Return (x, y) of the center of cell containing provided text 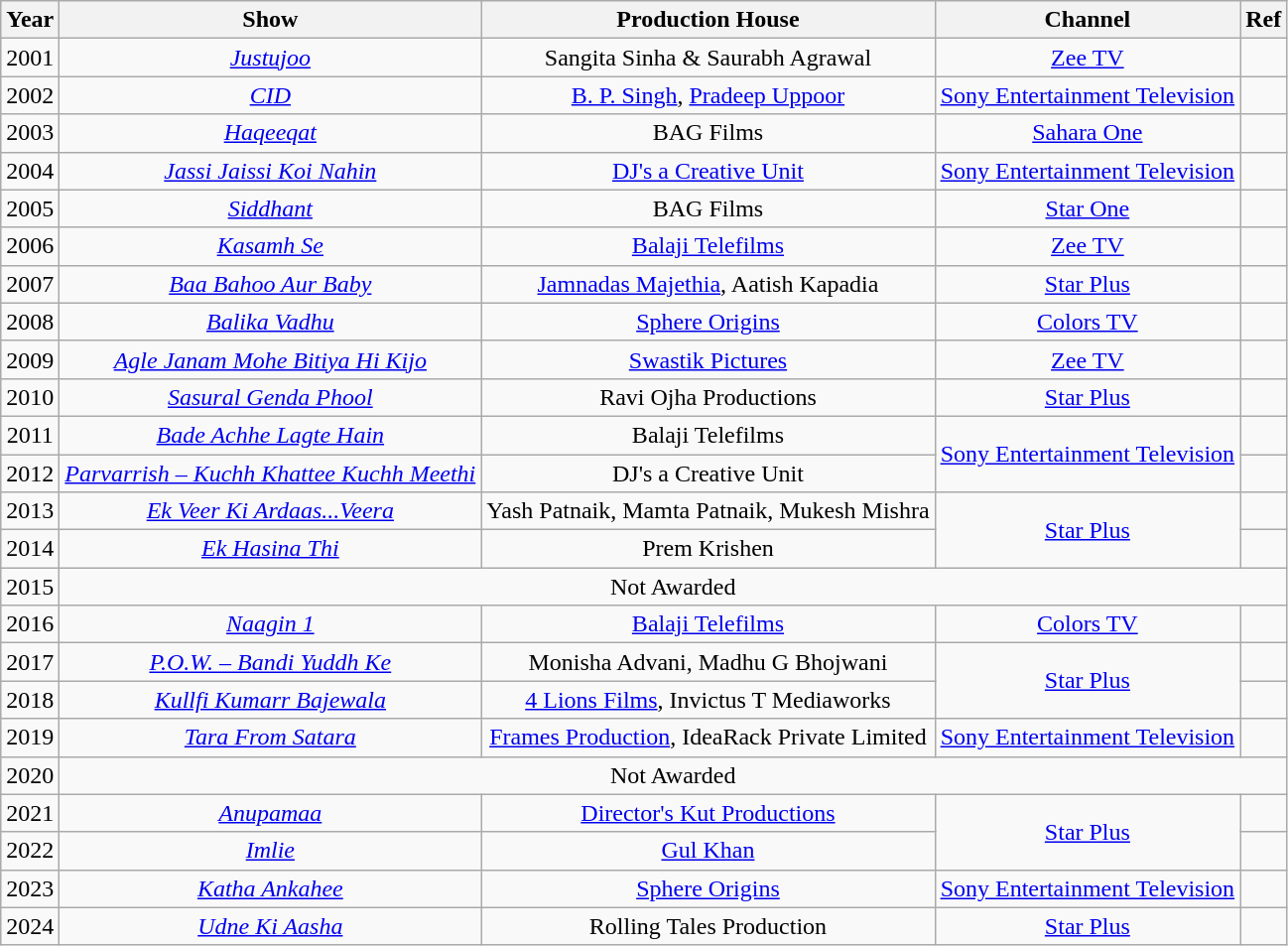
2018 (30, 700)
2002 (30, 95)
2022 (30, 851)
Udne Ki Aasha (270, 926)
Imlie (270, 851)
2001 (30, 58)
2010 (30, 397)
CID (270, 95)
Siddhant (270, 208)
Anupamaa (270, 813)
Kasamh Se (270, 246)
Jamnadas Majethia, Aatish Kapadia (708, 284)
2009 (30, 359)
Gul Khan (708, 851)
Justujoo (270, 58)
2024 (30, 926)
Star One (1088, 208)
Prem Krishen (708, 549)
P.O.W. – Bandi Yuddh Ke (270, 662)
4 Lions Films, Invictus T Mediaworks (708, 700)
Sangita Sinha & Saurabh Agrawal (708, 58)
Director's Kut Productions (708, 813)
Balika Vadhu (270, 322)
Production House (708, 20)
Rolling Tales Production (708, 926)
Jassi Jaissi Koi Nahin (270, 171)
Agle Janam Mohe Bitiya Hi Kijo (270, 359)
2011 (30, 435)
Kullfi Kumarr Bajewala (270, 700)
Channel (1088, 20)
Katha Ankahee (270, 888)
Baa Bahoo Aur Baby (270, 284)
Parvarrish – Kuchh Khattee Kuchh Meethi (270, 473)
Swastik Pictures (708, 359)
2008 (30, 322)
2005 (30, 208)
Frames Production, IdeaRack Private Limited (708, 738)
2006 (30, 246)
Ek Hasina Thi (270, 549)
Sahara One (1088, 133)
2019 (30, 738)
B. P. Singh, Pradeep Uppoor (708, 95)
2021 (30, 813)
2020 (30, 775)
2014 (30, 549)
Tara From Satara (270, 738)
2013 (30, 511)
Sasural Genda Phool (270, 397)
Ref (1264, 20)
2007 (30, 284)
Monisha Advani, Madhu G Bhojwani (708, 662)
2023 (30, 888)
2003 (30, 133)
Show (270, 20)
Yash Patnaik, Mamta Patnaik, Mukesh Mishra (708, 511)
2016 (30, 624)
Year (30, 20)
Ek Veer Ki Ardaas...Veera (270, 511)
2012 (30, 473)
2004 (30, 171)
Naagin 1 (270, 624)
Ravi Ojha Productions (708, 397)
2017 (30, 662)
Haqeeqat (270, 133)
Bade Achhe Lagte Hain (270, 435)
2015 (30, 587)
